Determine the (X, Y) coordinate at the center of the cell enclosing the given text.  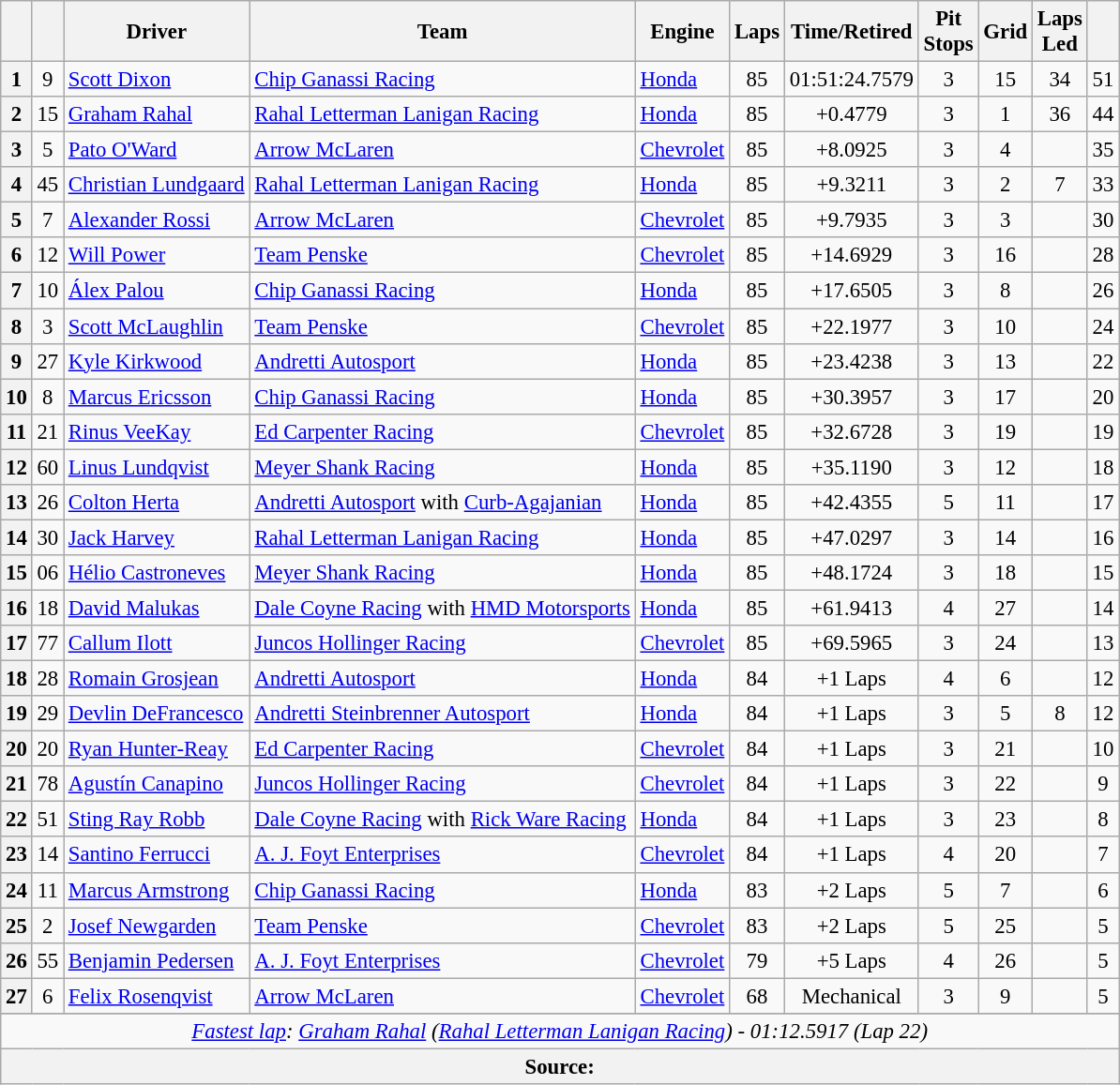
+5 Laps (852, 960)
Marcus Armstrong (158, 890)
+61.9413 (852, 608)
06 (47, 573)
Laps (758, 32)
+30.3957 (852, 397)
Felix Rosenqvist (158, 996)
Scott Dixon (158, 80)
01:51:24.7579 (852, 80)
44 (1103, 114)
Pato O'Ward (158, 150)
Kyle Kirkwood (158, 361)
Engine (682, 32)
Andretti Steinbrenner Autosport (443, 714)
36 (1060, 114)
Linus Lundqvist (158, 467)
29 (47, 714)
Graham Rahal (158, 114)
Hélio Castroneves (158, 573)
Josef Newgarden (158, 926)
+17.6505 (852, 291)
+35.1190 (852, 467)
Benjamin Pedersen (158, 960)
+23.4238 (852, 361)
Colton Herta (158, 503)
Agustín Canapino (158, 784)
35 (1103, 150)
LapsLed (1060, 32)
Mechanical (852, 996)
Alexander Rossi (158, 220)
+32.6728 (852, 431)
+42.4355 (852, 503)
Grid (1006, 32)
77 (47, 643)
+0.4779 (852, 114)
33 (1103, 185)
Andretti Autosport with Curb-Agajanian (443, 503)
Dale Coyne Racing with Rick Ware Racing (443, 820)
+69.5965 (852, 643)
+9.3211 (852, 185)
Dale Coyne Racing with HMD Motorsports (443, 608)
79 (758, 960)
Sting Ray Robb (158, 820)
Scott McLaughlin (158, 326)
+14.6929 (852, 256)
Source: (560, 1066)
+47.0297 (852, 537)
+8.0925 (852, 150)
34 (1060, 80)
55 (47, 960)
Time/Retired (852, 32)
Christian Lundgaard (158, 185)
68 (758, 996)
Álex Palou (158, 291)
Santino Ferrucci (158, 855)
Callum Ilott (158, 643)
Ryan Hunter-Reay (158, 749)
60 (47, 467)
PitStops (948, 32)
+9.7935 (852, 220)
+48.1724 (852, 573)
78 (47, 784)
David Malukas (158, 608)
Team (443, 32)
Fastest lap: Graham Rahal (Rahal Letterman Lanigan Racing) - 01:12.5917 (Lap 22) (560, 1032)
Marcus Ericsson (158, 397)
Devlin DeFrancesco (158, 714)
Will Power (158, 256)
Romain Grosjean (158, 679)
Rinus VeeKay (158, 431)
Driver (158, 32)
Jack Harvey (158, 537)
+22.1977 (852, 326)
45 (47, 185)
